Pinpoint the cell where the given text exists, returning its [x, y] midpoint coordinate. 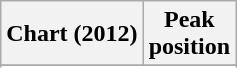
Chart (2012) [72, 34]
Peakposition [189, 34]
